From the cell containing the given text, extract its center point as (x, y) coordinate. 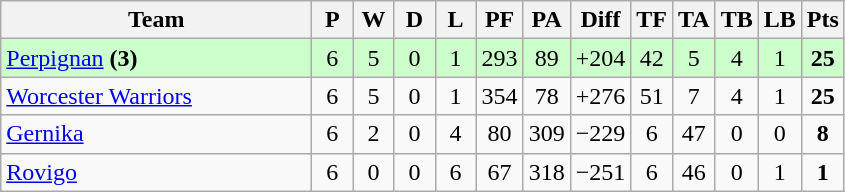
8 (822, 134)
Rovigo (156, 172)
80 (500, 134)
293 (500, 58)
PF (500, 20)
P (332, 20)
Worcester Warriors (156, 96)
+204 (600, 58)
PA (546, 20)
TB (736, 20)
+276 (600, 96)
Team (156, 20)
−229 (600, 134)
46 (694, 172)
D (414, 20)
Pts (822, 20)
Diff (600, 20)
67 (500, 172)
W (374, 20)
TF (652, 20)
309 (546, 134)
−251 (600, 172)
L (456, 20)
51 (652, 96)
78 (546, 96)
42 (652, 58)
TA (694, 20)
7 (694, 96)
318 (546, 172)
47 (694, 134)
LB (780, 20)
2 (374, 134)
354 (500, 96)
89 (546, 58)
Gernika (156, 134)
Perpignan (3) (156, 58)
